Detect which cell encompasses the target text, then output its [x, y] center coordinate. 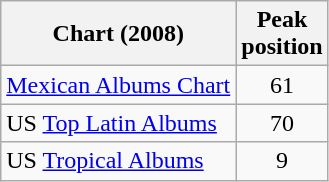
9 [282, 161]
Peakposition [282, 34]
Mexican Albums Chart [118, 85]
61 [282, 85]
US Tropical Albums [118, 161]
Chart (2008) [118, 34]
US Top Latin Albums [118, 123]
70 [282, 123]
